Extract the (X, Y) coordinate from the center of the cell holding the provided text.  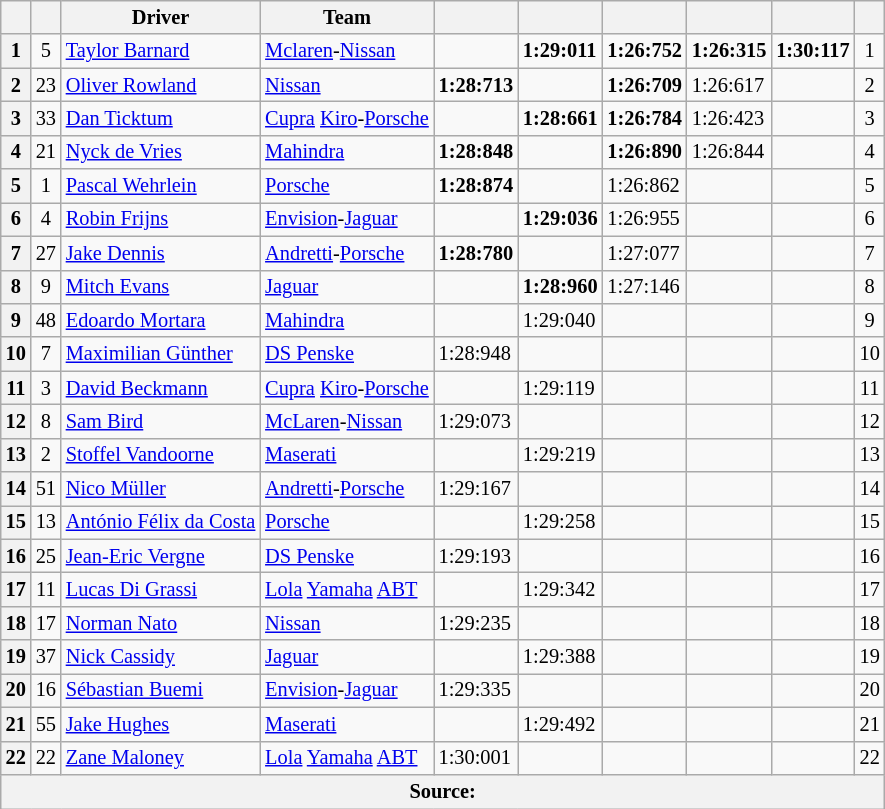
55 (46, 724)
António Félix da Costa (160, 522)
1:29:040 (560, 320)
1:29:235 (476, 623)
1:29:193 (476, 556)
McLaren-Nissan (346, 421)
Maximilian Günther (160, 354)
1:28:948 (476, 354)
1:28:661 (560, 118)
1:29:167 (476, 489)
Mitch Evans (160, 287)
1:27:146 (644, 287)
1:28:713 (476, 85)
Lucas Di Grassi (160, 589)
Jean-Eric Vergne (160, 556)
Source: (443, 791)
Jake Hughes (160, 724)
37 (46, 657)
33 (46, 118)
Pascal Wehrlein (160, 186)
1:29:492 (560, 724)
1:29:011 (560, 51)
Dan Ticktum (160, 118)
1:29:258 (560, 522)
1:29:335 (476, 690)
48 (46, 320)
1:29:388 (560, 657)
1:29:036 (560, 219)
Edoardo Mortara (160, 320)
Oliver Rowland (160, 85)
1:26:890 (644, 152)
Taylor Barnard (160, 51)
51 (46, 489)
David Beckmann (160, 388)
1:26:862 (644, 186)
1:26:784 (644, 118)
27 (46, 253)
25 (46, 556)
Driver (160, 17)
1:26:955 (644, 219)
23 (46, 85)
1:28:960 (560, 287)
1:26:423 (729, 118)
1:26:617 (729, 85)
1:27:077 (644, 253)
1:30:117 (812, 51)
Nyck de Vries (160, 152)
Team (346, 17)
1:28:874 (476, 186)
Sébastian Buemi (160, 690)
1:28:848 (476, 152)
1:26:315 (729, 51)
Stoffel Vandoorne (160, 455)
Nick Cassidy (160, 657)
Norman Nato (160, 623)
1:30:001 (476, 758)
Robin Frijns (160, 219)
Sam Bird (160, 421)
1:26:752 (644, 51)
1:26:844 (729, 152)
1:29:119 (560, 388)
1:28:780 (476, 253)
Jake Dennis (160, 253)
Nico Müller (160, 489)
1:29:342 (560, 589)
1:29:219 (560, 455)
Zane Maloney (160, 758)
Mclaren-Nissan (346, 51)
1:26:709 (644, 85)
1:29:073 (476, 421)
